Provide the [X, Y] coordinate of the cell's center where the given text is located.  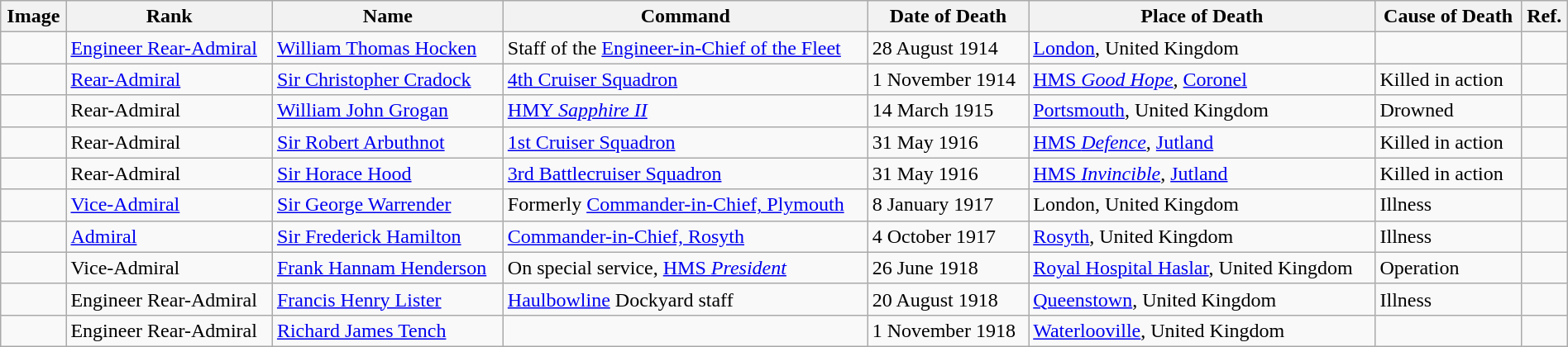
Sir Frederick Hamilton [387, 236]
4 October 1917 [948, 236]
Portsmouth, United Kingdom [1202, 111]
HMY Sapphire II [685, 111]
Rosyth, United Kingdom [1202, 236]
Richard James Tench [387, 330]
HMS Invincible, Jutland [1202, 173]
Waterlooville, United Kingdom [1202, 330]
Name [387, 17]
Command [685, 17]
1st Cruiser Squadron [685, 142]
On special service, HMS President [685, 268]
HMS Good Hope, Coronel [1202, 79]
26 June 1918 [948, 268]
14 March 1915 [948, 111]
Image [33, 17]
Rank [169, 17]
Frank Hannam Henderson [387, 268]
3rd Battlecruiser Squadron [685, 173]
4th Cruiser Squadron [685, 79]
Ref. [1544, 17]
8 January 1917 [948, 205]
Commander-in-Chief, Rosyth [685, 236]
Place of Death [1202, 17]
Queenstown, United Kingdom [1202, 299]
Haulbowline Dockyard staff [685, 299]
Staff of the Engineer-in-Chief of the Fleet [685, 48]
William Thomas Hocken [387, 48]
Admiral [169, 236]
20 August 1918 [948, 299]
Sir Christopher Cradock [387, 79]
1 November 1918 [948, 330]
William John Grogan [387, 111]
Drowned [1448, 111]
Formerly Commander-in-Chief, Plymouth [685, 205]
Royal Hospital Haslar, United Kingdom [1202, 268]
Sir Robert Arbuthnot [387, 142]
Francis Henry Lister [387, 299]
Date of Death [948, 17]
1 November 1914 [948, 79]
Cause of Death [1448, 17]
HMS Defence, Jutland [1202, 142]
28 August 1914 [948, 48]
Sir Horace Hood [387, 173]
Sir George Warrender [387, 205]
Operation [1448, 268]
